Provide the (X, Y) coordinate of the cell's center where the given text is located.  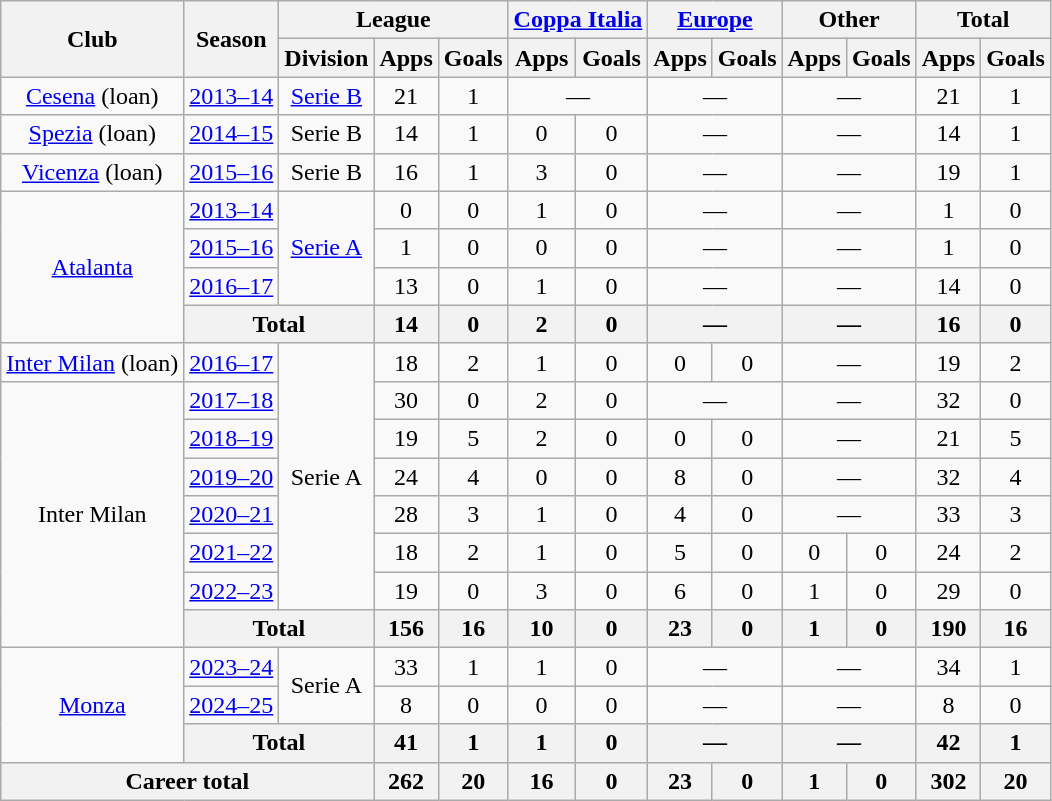
Other (849, 20)
Cesena (loan) (92, 96)
2021–22 (232, 553)
42 (948, 743)
Club (92, 39)
Atalanta (92, 267)
6 (680, 591)
13 (406, 286)
Europe (715, 20)
302 (948, 781)
2022–23 (232, 591)
Inter Milan (loan) (92, 362)
262 (406, 781)
Division (326, 58)
2018–19 (232, 438)
34 (948, 667)
190 (948, 629)
2020–21 (232, 515)
Monza (92, 705)
30 (406, 400)
2017–18 (232, 400)
41 (406, 743)
League (394, 20)
Season (232, 39)
28 (406, 515)
156 (406, 629)
Career total (188, 781)
10 (542, 629)
29 (948, 591)
2019–20 (232, 477)
Coppa Italia (578, 20)
2024–25 (232, 705)
Spezia (loan) (92, 134)
Vicenza (loan) (92, 172)
Inter Milan (92, 514)
2023–24 (232, 667)
2014–15 (232, 134)
